From the cell containing the given text, extract its center point as (X, Y) coordinate. 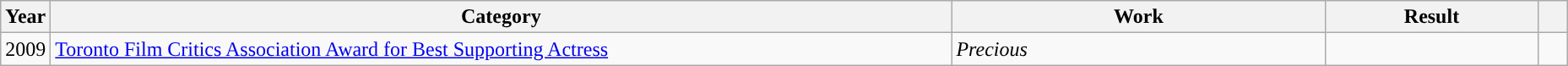
Work (1138, 17)
Result (1432, 17)
Year (25, 17)
Precious (1138, 49)
2009 (25, 49)
Category (502, 17)
Toronto Film Critics Association Award for Best Supporting Actress (502, 49)
